Provide the (X, Y) coordinate of the cell's center where the given text is located.  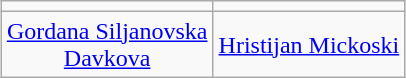
Gordana SiljanovskaDavkova (107, 44)
Hristijan Mickoski (309, 44)
